Detect which cell encompasses the target text, then output its [x, y] center coordinate. 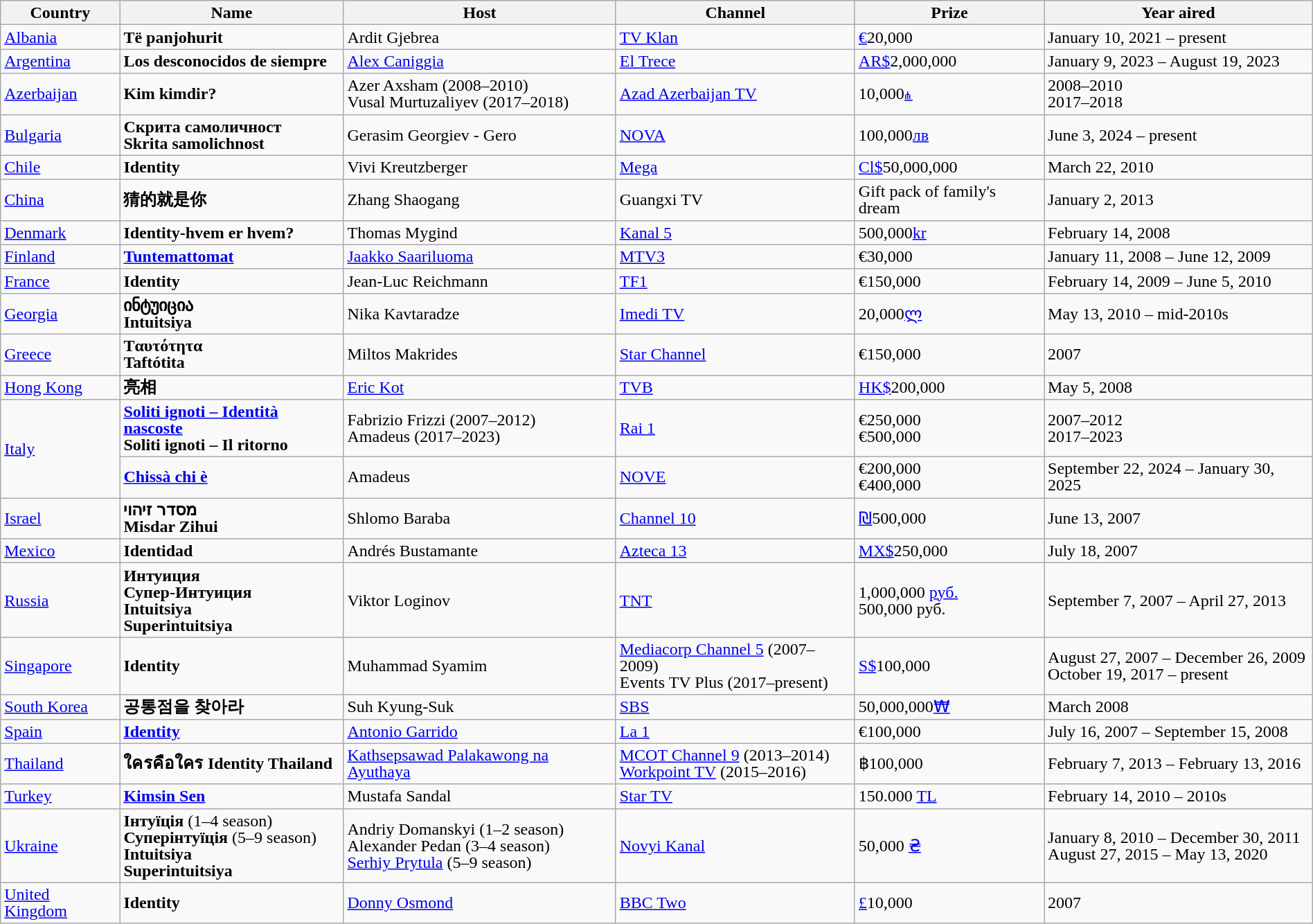
May 5, 2008 [1179, 388]
S$100,000 [949, 666]
Chissà chi è [231, 478]
Bulgaria [60, 134]
Guangxi TV [735, 199]
Denmark [60, 233]
Channel 10 [735, 518]
2008–20102017–2018 [1179, 94]
South Korea [60, 707]
March 2008 [1179, 707]
TV Klan [735, 37]
TNT [735, 600]
Argentina [60, 61]
Eric Kot [479, 388]
July 16, 2007 – September 15, 2008 [1179, 731]
Gerasim Georgiev - Gero [479, 134]
Thailand [60, 763]
€100,000 [949, 731]
Cl$50,000,000 [949, 168]
BBC Two [735, 903]
Donny Osmond [479, 903]
February 14, 2010 – 2010s [1179, 797]
Andrés Bustamante [479, 551]
Mediacorp Channel 5 (2007–2009)Events TV Plus (2017–present) [735, 666]
January 9, 2023 – August 19, 2023 [1179, 61]
Azer Axsham (2008–2010)Vusal Murtuzaliyev (2017–2018) [479, 94]
Gift pack of family's dream [949, 199]
10,000₼ [949, 94]
2007–20122017–2023 [1179, 428]
Imedi TV [735, 313]
Интуиция Супер-Интуиция IntuitsiyaSuperintuitsiya [231, 600]
Amadeus [479, 478]
February 14, 2009 – June 5, 2010 [1179, 281]
TF1 [735, 281]
NOVE [735, 478]
Kimsin Sen [231, 797]
Azteca 13 [735, 551]
亮相 [231, 388]
Finland [60, 256]
February 14, 2008 [1179, 233]
Identity-hvem er hvem? [231, 233]
Channel [735, 12]
January 2, 2013 [1179, 199]
AR$2,000,000 [949, 61]
150.000 TL [949, 797]
June 3, 2024 – present [1179, 134]
July 18, 2007 [1179, 551]
United Kingdom [60, 903]
May 13, 2010 – mid-2010s [1179, 313]
Ardit Gjebrea [479, 37]
March 22, 2010 [1179, 168]
Russia [60, 600]
Suh Kyung-Suk [479, 707]
La 1 [735, 731]
Los desconocidos de siempre [231, 61]
Mexico [60, 551]
MTV3 [735, 256]
Thomas Mygind [479, 233]
€20,000 [949, 37]
Mustafa Sandal [479, 797]
£10,000 [949, 903]
Të panjohurit [231, 37]
El Trece [735, 61]
Kathsepsawad Palakawong na Ayuthaya [479, 763]
Viktor Loginov [479, 600]
20,000ლ [949, 313]
January 8, 2010 – December 30, 2011 August 27, 2015 – May 13, 2020 [1179, 845]
MCOT Channel 9 (2013–2014)Workpoint TV (2015–2016) [735, 763]
50,000 ₴ [949, 845]
Star Channel [735, 355]
€250,000€500,000 [949, 428]
Host [479, 12]
Singapore [60, 666]
February 7, 2013 – February 13, 2016 [1179, 763]
NOVA [735, 134]
Alex Caniggia [479, 61]
Azad Azerbaijan TV [735, 94]
January 11, 2008 – June 12, 2009 [1179, 256]
1,000,000 руб. 500,000 руб. [949, 600]
Jean-Luc Reichmann [479, 281]
Kim kimdir? [231, 94]
France [60, 281]
猜的就是你 [231, 199]
공통점을 찾아라 [231, 707]
מסדר זיהויMisdar Zihui [231, 518]
August 27, 2007 – December 26, 2009October 19, 2017 – present [1179, 666]
Nika Kavtaradze [479, 313]
Hong Kong [60, 388]
Muhammad Syamim [479, 666]
January 10, 2021 – present [1179, 37]
HK$200,000 [949, 388]
TVB [735, 388]
Star TV [735, 797]
Antonio Garrido [479, 731]
Tuntemattomat [231, 256]
Identidad [231, 551]
฿100,000 [949, 763]
500,000kr [949, 233]
Vivi Kreutzberger [479, 168]
Azerbaijan [60, 94]
Year aired [1179, 12]
ใครคือใคร Identity Thailand [231, 763]
Miltos Makrides [479, 355]
Spain [60, 731]
Albania [60, 37]
Zhang Shaogang [479, 199]
₪500,000 [949, 518]
50,000,000₩ [949, 707]
China [60, 199]
ინტუიციაIntuitsiya [231, 313]
Name [231, 12]
100,000лв [949, 134]
Shlomo Baraba [479, 518]
Fabrizio Frizzi (2007–2012)Amadeus (2017–2023) [479, 428]
Andriy Domanskyi (1–2 season) Alexander Pedan (3–4 season) Serhiy Prytula (5–9 season) [479, 845]
Kanal 5 [735, 233]
Jaakko Saariluoma [479, 256]
June 13, 2007 [1179, 518]
TαυτότηταTaftótita [231, 355]
September 7, 2007 – April 27, 2013 [1179, 600]
SBS [735, 707]
Georgia [60, 313]
Prize [949, 12]
Rai 1 [735, 428]
Novyi Kanal [735, 845]
Turkey [60, 797]
MX$250,000 [949, 551]
Ukraine [60, 845]
Greece [60, 355]
September 22, 2024 – January 30, 2025 [1179, 478]
Soliti ignoti – Identità nascosteSoliti ignoti – Il ritorno [231, 428]
Italy [60, 449]
Chile [60, 168]
Country [60, 12]
Інтуїція (1–4 season) Суперінтуїція (5–9 season) IntuitsiyaSuperintuitsiya [231, 845]
€30,000 [949, 256]
Mega [735, 168]
€200,000€400,000 [949, 478]
Israel [60, 518]
Скрита самоличностSkrita samolichnost [231, 134]
